Search for the cell housing the specified text and yield its [x, y] center coordinate. 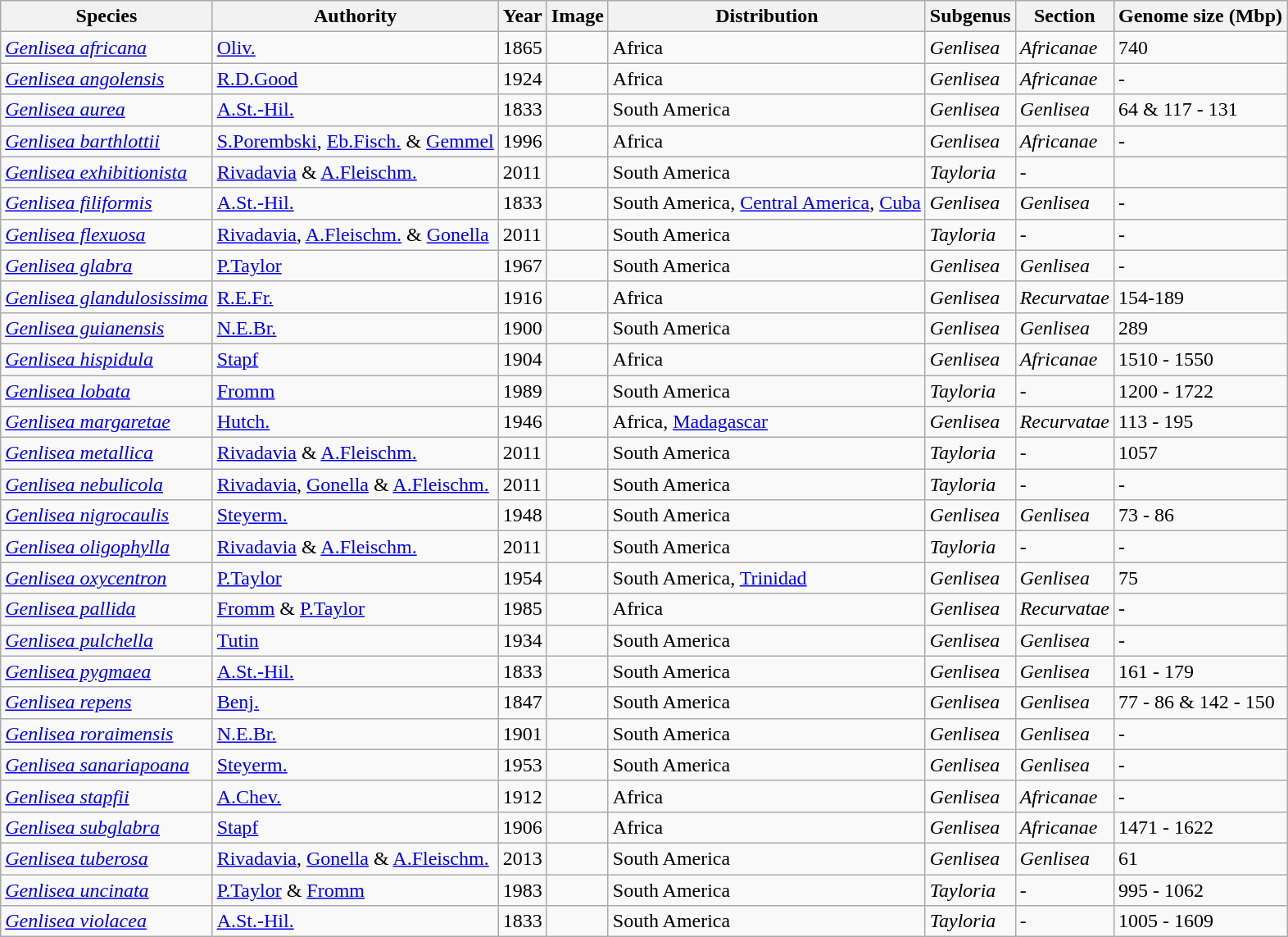
Benj. [356, 703]
1924 [523, 79]
Fromm & P.Taylor [356, 609]
1005 - 1609 [1200, 921]
Genlisea sanariapoana [107, 765]
77 - 86 & 142 - 150 [1200, 703]
Genlisea margaretae [107, 422]
Genlisea lobata [107, 391]
Genlisea oligophylla [107, 547]
Genlisea repens [107, 703]
Genlisea nebulicola [107, 484]
Genlisea filiformis [107, 203]
113 - 195 [1200, 422]
64 & 117 - 131 [1200, 110]
A.Chev. [356, 796]
R.E.Fr. [356, 297]
Species [107, 16]
1985 [523, 609]
Genlisea glabra [107, 266]
1200 - 1722 [1200, 391]
1953 [523, 765]
75 [1200, 578]
1900 [523, 328]
289 [1200, 328]
1912 [523, 796]
1934 [523, 640]
1847 [523, 703]
Genlisea exhibitionista [107, 172]
Section [1064, 16]
Oliv. [356, 48]
61 [1200, 858]
Hutch. [356, 422]
Genlisea angolensis [107, 79]
Distribution [767, 16]
1967 [523, 266]
Genlisea glandulosissima [107, 297]
1471 - 1622 [1200, 827]
Genlisea stapfii [107, 796]
Genlisea aurea [107, 110]
Genlisea pygmaea [107, 671]
Genlisea pallida [107, 609]
995 - 1062 [1200, 889]
1996 [523, 141]
Genlisea tuberosa [107, 858]
1916 [523, 297]
Genlisea flexuosa [107, 234]
South America, Central America, Cuba [767, 203]
P.Taylor & Fromm [356, 889]
1983 [523, 889]
Tutin [356, 640]
Genome size (Mbp) [1200, 16]
1865 [523, 48]
Genlisea hispidula [107, 359]
Year [523, 16]
Genlisea nigrocaulis [107, 516]
1510 - 1550 [1200, 359]
Genlisea subglabra [107, 827]
R.D.Good [356, 79]
1901 [523, 734]
Fromm [356, 391]
154-189 [1200, 297]
Genlisea roraimensis [107, 734]
1057 [1200, 453]
1906 [523, 827]
Authority [356, 16]
Subgenus [970, 16]
1904 [523, 359]
1946 [523, 422]
Genlisea violacea [107, 921]
Africa, Madagascar [767, 422]
Genlisea barthlottii [107, 141]
Genlisea guianensis [107, 328]
73 - 86 [1200, 516]
161 - 179 [1200, 671]
Genlisea africana [107, 48]
740 [1200, 48]
Genlisea uncinata [107, 889]
Genlisea pulchella [107, 640]
Image [577, 16]
Genlisea oxycentron [107, 578]
Genlisea metallica [107, 453]
1954 [523, 578]
1989 [523, 391]
2013 [523, 858]
1948 [523, 516]
South America, Trinidad [767, 578]
S.Porembski, Eb.Fisch. & Gemmel [356, 141]
Rivadavia, A.Fleischm. & Gonella [356, 234]
